Provide the (X, Y) coordinate of the cell's center where the given text is located.  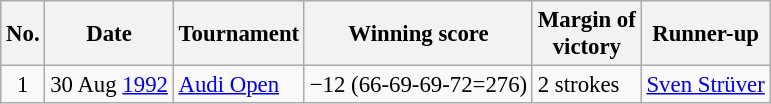
Winning score (418, 34)
Tournament (238, 34)
Runner-up (706, 34)
Margin ofvictory (586, 34)
Date (109, 34)
1 (23, 85)
30 Aug 1992 (109, 85)
Sven Strüver (706, 85)
2 strokes (586, 85)
No. (23, 34)
−12 (66-69-69-72=276) (418, 85)
Audi Open (238, 85)
